Extract the (x, y) coordinate from the center of the cell holding the provided text.  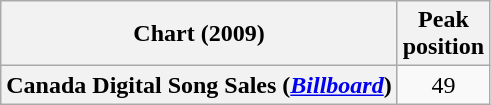
Peakposition (443, 34)
Canada Digital Song Sales (Billboard) (199, 85)
49 (443, 85)
Chart (2009) (199, 34)
